Pinpoint the cell where the given text exists, returning its (X, Y) midpoint coordinate. 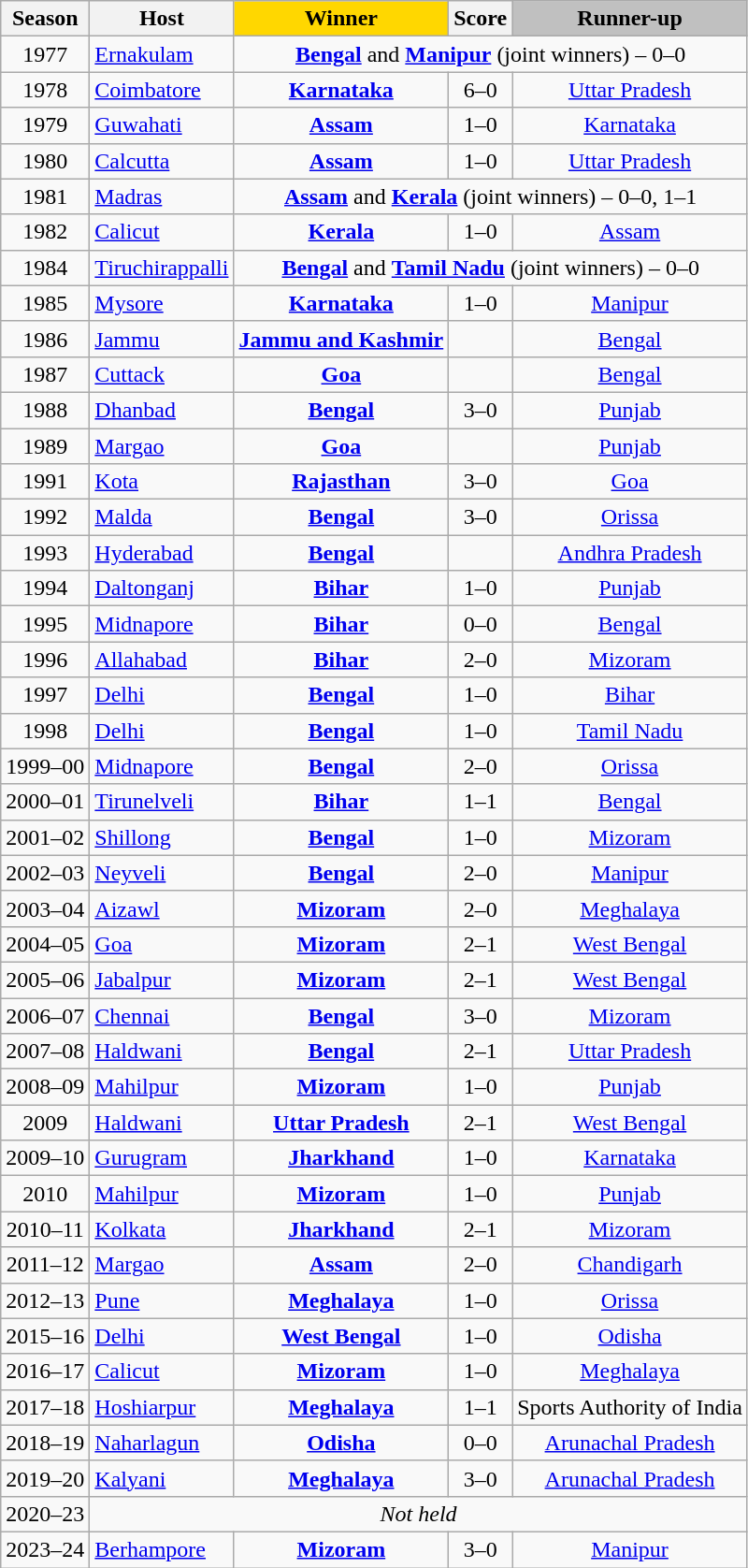
1995 (45, 624)
2008–09 (45, 1087)
Malda (162, 517)
2019–20 (45, 1478)
2010 (45, 1194)
Not held (419, 1514)
2020–23 (45, 1514)
Shillong (162, 837)
Guwahati (162, 125)
1987 (45, 374)
1989 (45, 446)
Allahabad (162, 660)
1996 (45, 660)
1981 (45, 196)
Madras (162, 196)
2005–06 (45, 980)
Jammu (162, 339)
Hoshiarpur (162, 1407)
Ernakulam (162, 54)
Sports Authority of India (630, 1407)
2003–04 (45, 908)
1979 (45, 125)
2015–16 (45, 1336)
Andhra Pradesh (630, 553)
1991 (45, 482)
6–0 (481, 90)
2018–19 (45, 1443)
Rajasthan (341, 482)
2010–11 (45, 1229)
Aizawl (162, 908)
Hyderabad (162, 553)
1997 (45, 695)
Host (162, 19)
1986 (45, 339)
Bengal and Manipur (joint winners) – 0–0 (490, 54)
Chandigarh (630, 1265)
Mysore (162, 303)
1992 (45, 517)
2007–08 (45, 1052)
Assam and Kerala (joint winners) – 0–0, 1–1 (490, 196)
2012–13 (45, 1300)
Tiruchirappalli (162, 268)
Dhanbad (162, 410)
1982 (45, 232)
1985 (45, 303)
Kolkata (162, 1229)
1977 (45, 54)
Score (481, 19)
2017–18 (45, 1407)
Daltonganj (162, 588)
2009 (45, 1123)
1998 (45, 731)
1984 (45, 268)
Bengal and Tamil Nadu (joint winners) – 0–0 (490, 268)
Kerala (341, 232)
1978 (45, 90)
2023–24 (45, 1549)
2001–02 (45, 837)
Berhampore (162, 1549)
Tirunelveli (162, 802)
Chennai (162, 1015)
1999–00 (45, 766)
Kalyani (162, 1478)
2002–03 (45, 873)
Tamil Nadu (630, 731)
2011–12 (45, 1265)
1993 (45, 553)
Jammu and Kashmir (341, 339)
Naharlagun (162, 1443)
Coimbatore (162, 90)
2004–05 (45, 944)
2000–01 (45, 802)
1988 (45, 410)
Season (45, 19)
1994 (45, 588)
Calcutta (162, 161)
Gurugram (162, 1158)
Pune (162, 1300)
Winner (341, 19)
1980 (45, 161)
Jabalpur (162, 980)
2006–07 (45, 1015)
Kota (162, 482)
Runner-up (630, 19)
Cuttack (162, 374)
2016–17 (45, 1372)
Neyveli (162, 873)
2009–10 (45, 1158)
